Provide the [X, Y] coordinate of the cell's center where the given text is located.  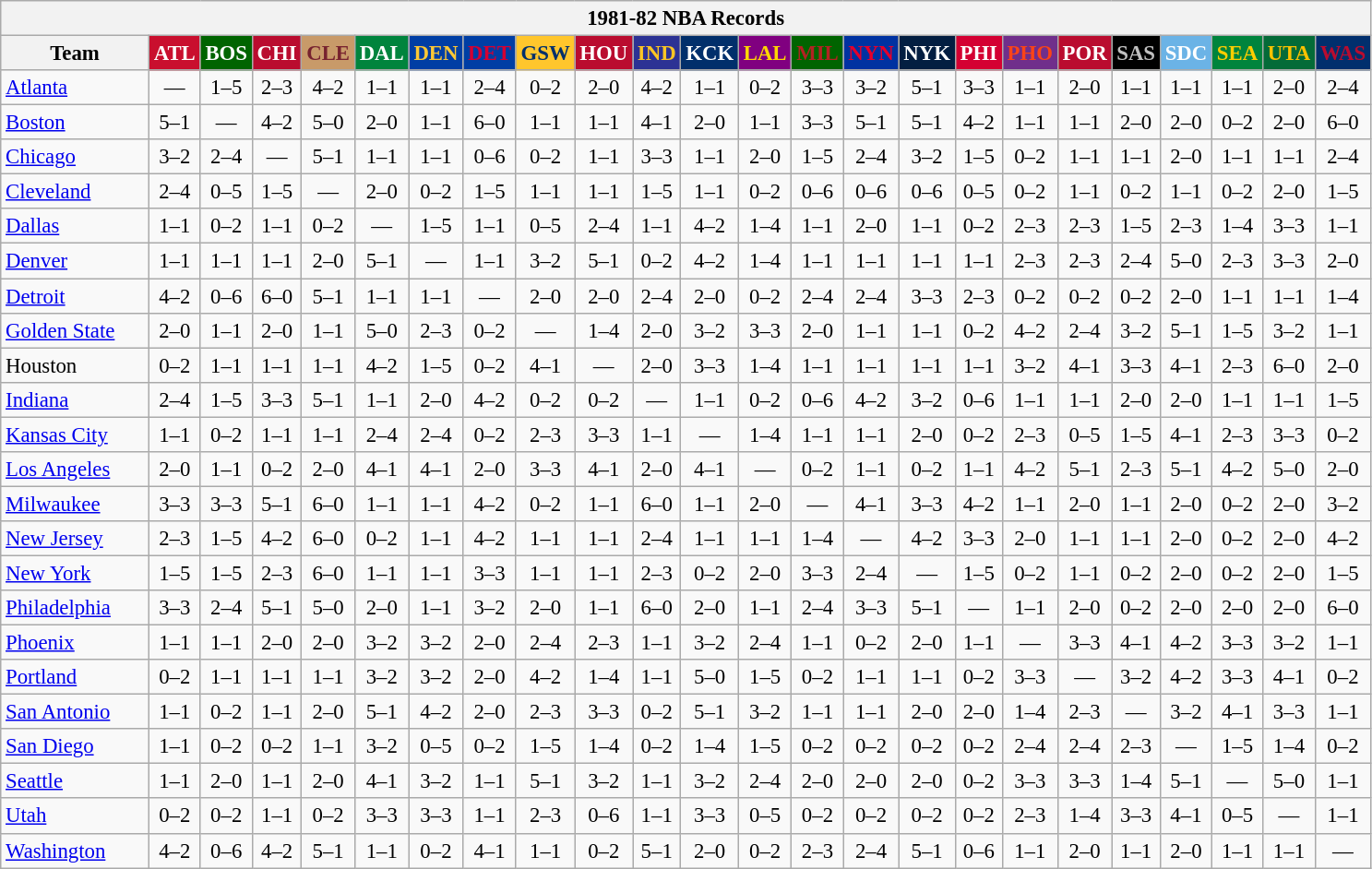
BOS [226, 54]
Detroit [76, 296]
IND [657, 54]
LAL [764, 54]
Portland [76, 677]
Kansas City [76, 434]
San Diego [76, 746]
POR [1085, 54]
DET [489, 54]
CHI [277, 54]
Houston [76, 365]
SAS [1136, 54]
Denver [76, 261]
Boston [76, 123]
Los Angeles [76, 470]
KCK [710, 54]
1981-82 NBA Records [686, 18]
Team [76, 54]
Atlanta [76, 88]
MIL [817, 54]
Milwaukee [76, 504]
NYN [871, 54]
PHO [1030, 54]
New York [76, 573]
Cleveland [76, 192]
Washington [76, 851]
Phoenix [76, 643]
New Jersey [76, 539]
DAL [382, 54]
GSW [545, 54]
SEA [1238, 54]
CLE [328, 54]
ATL [174, 54]
UTA [1288, 54]
Golden State [76, 330]
Chicago [76, 157]
Indiana [76, 399]
WAS [1342, 54]
DEN [435, 54]
Dallas [76, 226]
San Antonio [76, 712]
Utah [76, 816]
NYK [926, 54]
HOU [603, 54]
SDC [1186, 54]
Philadelphia [76, 608]
Seattle [76, 781]
PHI [978, 54]
